Output the [x, y] coordinate of the center of the cell containing the given text.  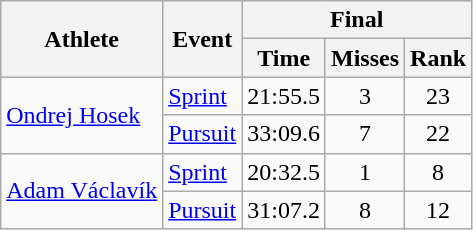
1 [364, 172]
31:07.2 [284, 210]
33:09.6 [284, 134]
Ondrej Hosek [82, 115]
Final [357, 20]
Rank [438, 58]
Event [202, 39]
Adam Václavík [82, 191]
12 [438, 210]
3 [364, 96]
Time [284, 58]
20:32.5 [284, 172]
Misses [364, 58]
7 [364, 134]
22 [438, 134]
Athlete [82, 39]
21:55.5 [284, 96]
23 [438, 96]
